Find where the given text appears and provide that cell's center as [x, y] coordinate. 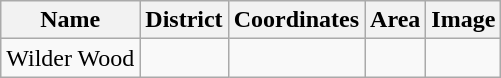
District [184, 20]
Coordinates [296, 20]
Name [70, 20]
Image [464, 20]
Wilder Wood [70, 58]
Area [396, 20]
